Detect which cell encompasses the target text, then output its (x, y) center coordinate. 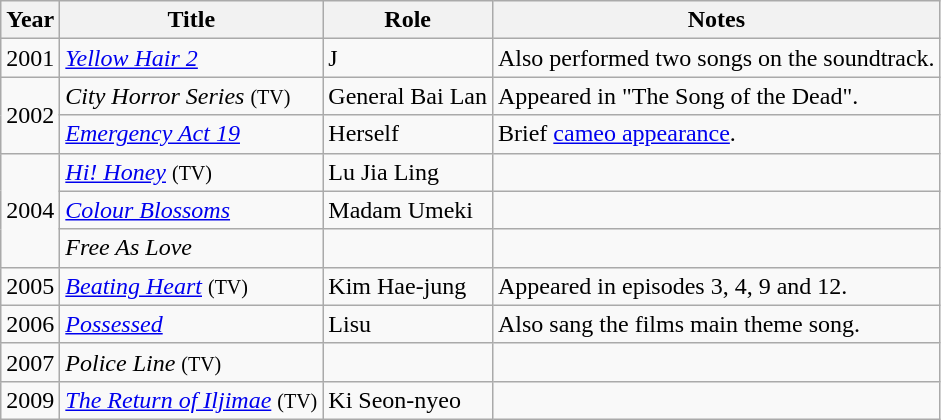
Also performed two songs on the soundtrack. (716, 58)
Colour Blossoms (192, 210)
2002 (30, 115)
J (408, 58)
Hi! Honey (TV) (192, 172)
Year (30, 20)
The Return of Iljimae (TV) (192, 400)
Kim Hae-jung (408, 286)
2001 (30, 58)
Free As Love (192, 248)
Lu Jia Ling (408, 172)
Notes (716, 20)
2005 (30, 286)
City Horror Series (TV) (192, 96)
2007 (30, 362)
Lisu (408, 324)
Brief cameo appearance. (716, 134)
Also sang the films main theme song. (716, 324)
Role (408, 20)
2004 (30, 210)
Emergency Act 19 (192, 134)
Police Line (TV) (192, 362)
Possessed (192, 324)
Madam Umeki (408, 210)
Title (192, 20)
Herself (408, 134)
Appeared in "The Song of the Dead". (716, 96)
2009 (30, 400)
Ki Seon-nyeo (408, 400)
Yellow Hair 2 (192, 58)
General Bai Lan (408, 96)
Beating Heart (TV) (192, 286)
Appeared in episodes 3, 4, 9 and 12. (716, 286)
2006 (30, 324)
